Extract the (X, Y) coordinate from the center of the cell holding the provided text.  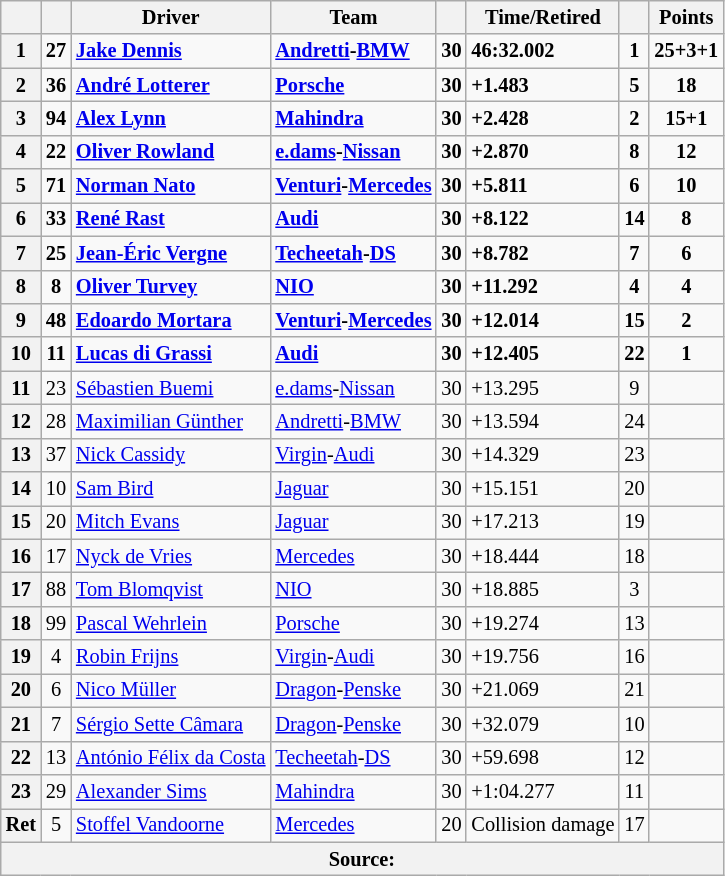
Jake Dennis (170, 51)
+14.329 (542, 455)
Sérgio Sette Câmara (170, 724)
+12.405 (542, 354)
Nyck de Vries (170, 556)
Robin Frijns (170, 657)
Lucas di Grassi (170, 354)
+18.444 (542, 556)
Sam Bird (170, 489)
+5.811 (542, 186)
+2.870 (542, 152)
Source: (362, 859)
Norman Nato (170, 186)
36 (56, 85)
48 (56, 320)
+13.594 (542, 421)
+17.213 (542, 522)
88 (56, 589)
Collision damage (542, 825)
Oliver Rowland (170, 152)
+15.151 (542, 489)
+13.295 (542, 388)
Jean-Éric Vergne (170, 253)
+12.014 (542, 320)
Driver (170, 17)
Alexander Sims (170, 791)
Edoardo Mortara (170, 320)
94 (56, 118)
+8.782 (542, 253)
71 (56, 186)
99 (56, 623)
René Rast (170, 219)
Nick Cassidy (170, 455)
André Lotterer (170, 85)
+21.069 (542, 690)
Oliver Turvey (170, 287)
Pascal Wehrlein (170, 623)
Team (353, 17)
+19.756 (542, 657)
+32.079 (542, 724)
Nico Müller (170, 690)
+1:04.277 (542, 791)
Time/Retired (542, 17)
Ret (21, 825)
Mitch Evans (170, 522)
28 (56, 421)
Alex Lynn (170, 118)
Stoffel Vandoorne (170, 825)
Points (686, 17)
25 (56, 253)
46:32.002 (542, 51)
+1.483 (542, 85)
29 (56, 791)
33 (56, 219)
27 (56, 51)
+8.122 (542, 219)
37 (56, 455)
Tom Blomqvist (170, 589)
+2.428 (542, 118)
25+3+1 (686, 51)
+19.274 (542, 623)
Maximilian Günther (170, 421)
+59.698 (542, 758)
+11.292 (542, 287)
Sébastien Buemi (170, 388)
+18.885 (542, 589)
24 (634, 421)
António Félix da Costa (170, 758)
15+1 (686, 118)
